Search for the cell housing the specified text and yield its (X, Y) center coordinate. 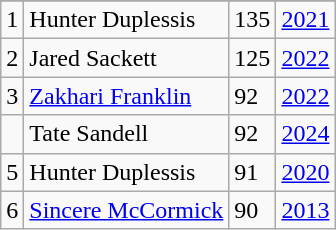
Sincere McCormick (126, 210)
2021 (306, 20)
91 (252, 172)
Jared Sackett (126, 58)
Zakhari Franklin (126, 96)
1 (12, 20)
2013 (306, 210)
5 (12, 172)
135 (252, 20)
Tate Sandell (126, 134)
125 (252, 58)
2024 (306, 134)
2020 (306, 172)
6 (12, 210)
2 (12, 58)
90 (252, 210)
3 (12, 96)
